Find where the given text appears and provide that cell's center as [x, y] coordinate. 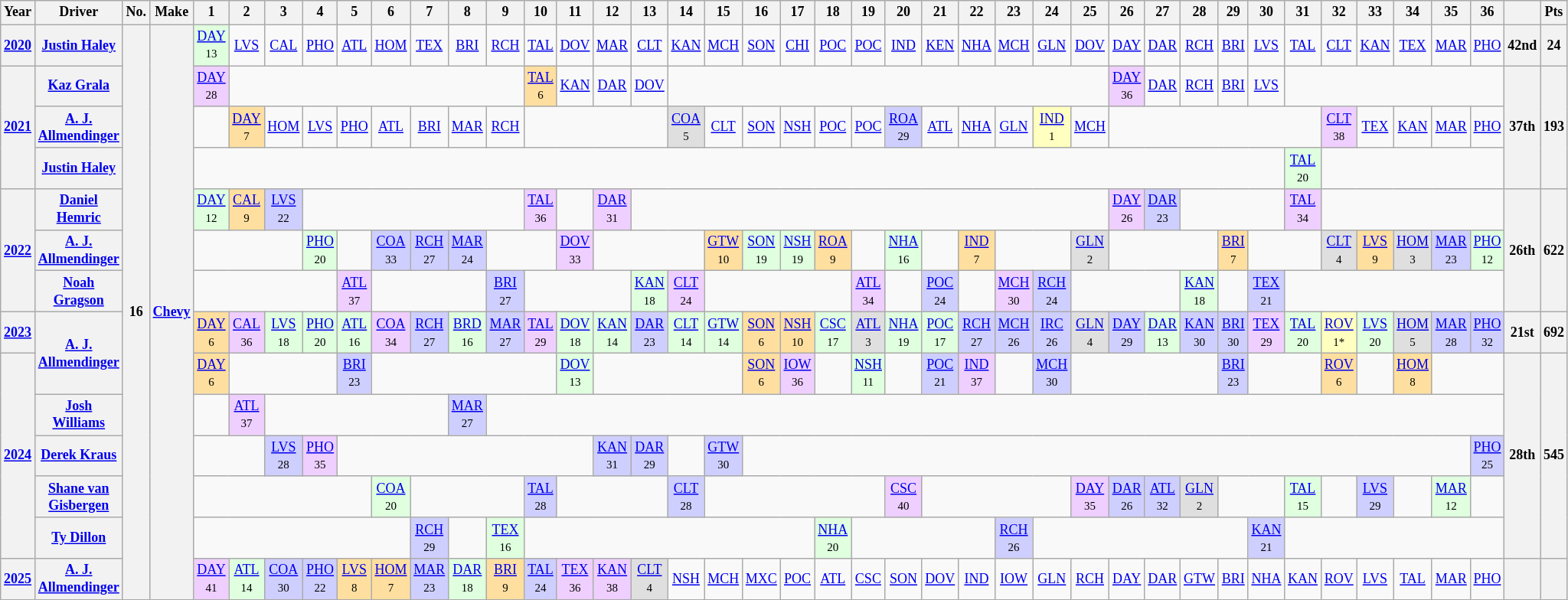
DOV18 [575, 333]
Noah Gragson [78, 292]
28th [1522, 455]
ROA9 [833, 250]
ATL16 [354, 333]
DAR26 [1127, 497]
622 [1554, 251]
CLT24 [686, 292]
1 [211, 12]
COA34 [390, 333]
12 [612, 12]
11 [575, 12]
MAR 27 [467, 415]
BRI9 [505, 579]
MCH26 [1014, 333]
PHO22 [320, 579]
ROA29 [903, 127]
ROV1* [1338, 333]
Josh Williams [78, 415]
LVS22 [283, 210]
Year [18, 12]
Pts [1554, 12]
PHO25 [1487, 456]
HOM8 [1413, 373]
CSC17 [833, 333]
26 [1127, 12]
34 [1413, 12]
TAL15 [1303, 497]
545 [1554, 455]
CAL36 [247, 333]
TEX21 [1266, 292]
PHO35 [320, 456]
TAL28 [541, 497]
COA5 [686, 127]
TAL34 [1303, 210]
Make [171, 12]
NHA20 [833, 538]
DAR13 [1162, 333]
CLT14 [686, 333]
DAY41 [211, 579]
IND7 [977, 250]
LVS29 [1375, 497]
POC24 [940, 292]
6 [390, 12]
KEN [940, 45]
MAR27 [505, 333]
5 [354, 12]
TEX36 [575, 579]
DAR29 [649, 456]
29 [1233, 12]
35 [1451, 12]
Chevy [171, 312]
TEX29 [1266, 333]
TAL24 [541, 579]
TEX16 [505, 538]
PHO32 [1487, 333]
DOV33 [575, 250]
31 [1303, 12]
GTW14 [724, 333]
HOM5 [1413, 333]
2020 [18, 45]
DAY7 [247, 127]
3 [283, 12]
KAN30 [1200, 333]
IOW36 [798, 373]
KAN31 [612, 456]
Ty Dillon [78, 538]
DAR18 [467, 579]
LVS28 [283, 456]
KAN14 [612, 333]
ROV [1338, 579]
No. [136, 12]
IND1 [1052, 127]
BRI7 [1233, 250]
HOM7 [390, 579]
GLN4 [1090, 333]
SON19 [761, 250]
LVS18 [283, 333]
4 [320, 12]
2022 [18, 251]
CAL9 [247, 210]
LVS9 [1375, 250]
BRI27 [505, 292]
33 [1375, 12]
DAR31 [612, 210]
692 [1554, 333]
COA20 [390, 497]
NSH10 [798, 333]
21 [940, 12]
COA33 [390, 250]
19 [868, 12]
NSH11 [868, 373]
BRD16 [467, 333]
RCH26 [1014, 538]
23 [1014, 12]
IND37 [977, 373]
9 [505, 12]
LVS20 [1375, 333]
DAY28 [211, 86]
14 [686, 12]
MXC [761, 579]
2024 [18, 455]
TAL6 [541, 86]
CAL [283, 45]
20 [903, 12]
37th [1522, 127]
15 [724, 12]
Kaz Grala [78, 86]
2025 [18, 579]
CLT38 [1338, 127]
CSC [868, 579]
KAN38 [612, 579]
8 [467, 12]
ROV6 [1338, 373]
NHA19 [903, 333]
26th [1522, 251]
ATL32 [1162, 497]
RCH 24 [1052, 292]
193 [1554, 127]
RCH29 [430, 538]
PHO12 [1487, 250]
DAY36 [1127, 86]
Driver [78, 12]
CSC40 [903, 497]
ATL3 [868, 333]
18 [833, 12]
DAY35 [1090, 497]
2 [247, 12]
CHI [798, 45]
ATL14 [247, 579]
7 [430, 12]
42nd [1522, 45]
17 [798, 12]
Derek Kraus [78, 456]
ATL34 [868, 292]
GTW10 [724, 250]
NHA16 [903, 250]
27 [1162, 12]
KAN21 [1266, 538]
30 [1266, 12]
POC17 [940, 333]
32 [1338, 12]
DOV13 [575, 373]
GTW30 [724, 456]
BRI30 [1233, 333]
COA 30 [283, 579]
36 [1487, 12]
NSH19 [798, 250]
DAY12 [211, 210]
TAL29 [541, 333]
MAR28 [1451, 333]
IOW [1014, 579]
CLT28 [686, 497]
DAY29 [1127, 333]
TAL36 [541, 210]
HOM3 [1413, 250]
10 [541, 12]
IRC26 [1052, 333]
13 [649, 12]
28 [1200, 12]
21st [1522, 333]
25 [1090, 12]
Daniel Hemric [78, 210]
DAY13 [211, 45]
2023 [18, 333]
DAY26 [1127, 210]
2021 [18, 127]
GTW [1200, 579]
22 [977, 12]
MAR12 [1451, 497]
LVS8 [354, 579]
POC21 [940, 373]
Shane van Gisbergen [78, 497]
MAR24 [467, 250]
